Capture the cell that displays the provided text and extract its (x, y) central coordinate. 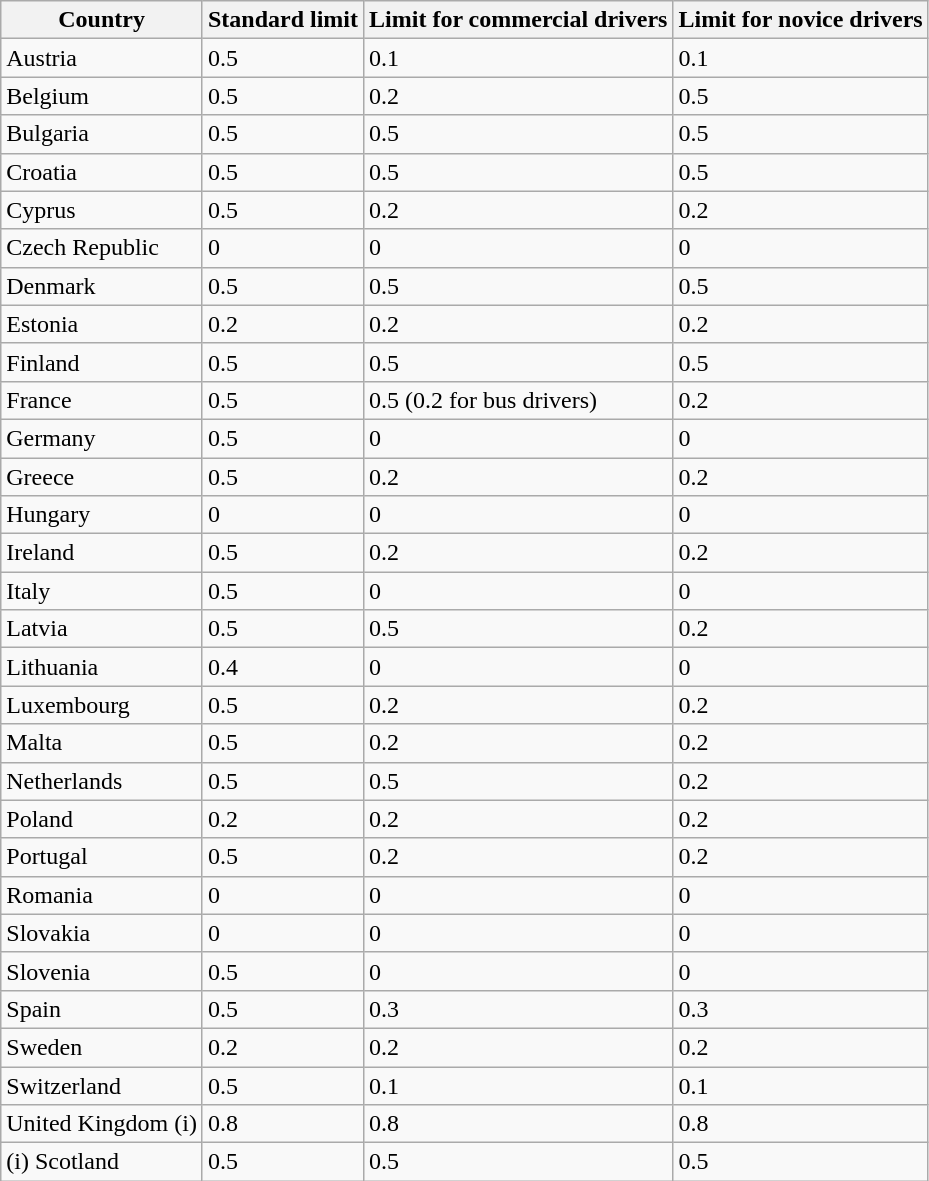
Limit for commercial drivers (518, 20)
Standard limit (282, 20)
Austria (102, 58)
United Kingdom (i) (102, 1124)
Greece (102, 477)
France (102, 400)
Netherlands (102, 781)
Belgium (102, 96)
Finland (102, 362)
Portugal (102, 857)
Romania (102, 895)
Croatia (102, 172)
Lithuania (102, 667)
Luxembourg (102, 705)
Czech Republic (102, 248)
Hungary (102, 515)
Spain (102, 1009)
Ireland (102, 553)
Denmark (102, 286)
Country (102, 20)
Italy (102, 591)
Slovenia (102, 971)
Limit for novice drivers (800, 20)
Estonia (102, 324)
Malta (102, 743)
Latvia (102, 629)
Slovakia (102, 933)
Germany (102, 438)
Sweden (102, 1047)
0.5 (0.2 for bus drivers) (518, 400)
Switzerland (102, 1085)
Cyprus (102, 210)
0.4 (282, 667)
(i) Scotland (102, 1162)
Bulgaria (102, 134)
Poland (102, 819)
